Locate the cell with the specified text and output its [x, y] center coordinate. 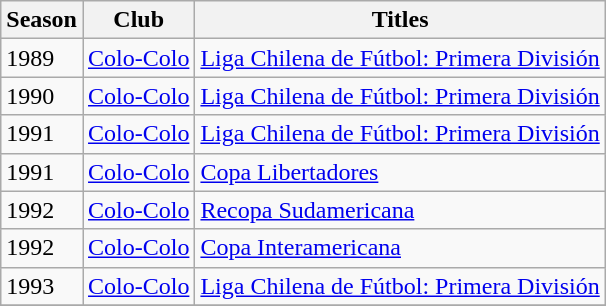
Titles [400, 20]
Copa Interamericana [400, 248]
Copa Libertadores [400, 172]
Recopa Sudamericana [400, 210]
1990 [42, 96]
1993 [42, 286]
Club [138, 20]
Season [42, 20]
1989 [42, 58]
